Detect which cell encompasses the target text, then output its (x, y) center coordinate. 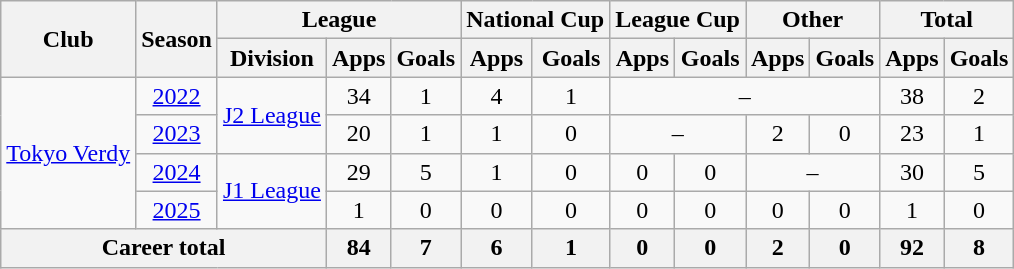
2023 (177, 134)
Club (68, 39)
6 (497, 248)
30 (912, 172)
84 (358, 248)
34 (358, 96)
38 (912, 96)
23 (912, 134)
Total (947, 20)
2025 (177, 210)
8 (979, 248)
Career total (164, 248)
National Cup (536, 20)
Other (813, 20)
2024 (177, 172)
20 (358, 134)
2022 (177, 96)
Division (272, 58)
Tokyo Verdy (68, 153)
4 (497, 96)
J1 League (272, 191)
7 (426, 248)
29 (358, 172)
Season (177, 39)
League Cup (678, 20)
92 (912, 248)
League (338, 20)
J2 League (272, 115)
